Search for the cell housing the specified text and yield its [X, Y] center coordinate. 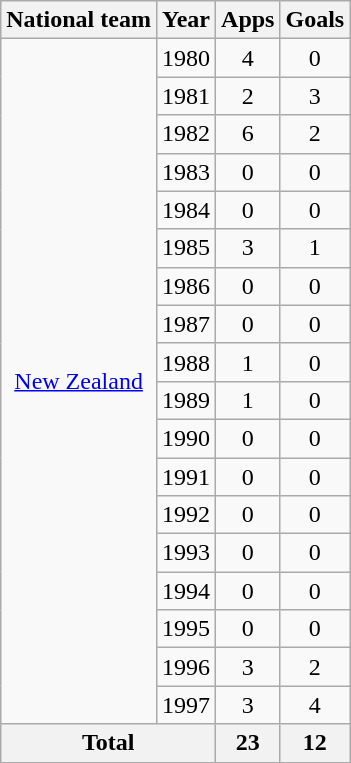
1985 [186, 248]
1984 [186, 210]
Apps [248, 20]
1990 [186, 438]
1982 [186, 134]
1989 [186, 400]
1986 [186, 286]
Year [186, 20]
1991 [186, 477]
New Zealand [79, 382]
1987 [186, 324]
6 [248, 134]
1994 [186, 591]
23 [248, 743]
1997 [186, 705]
1992 [186, 515]
1993 [186, 553]
1996 [186, 667]
Total [108, 743]
1988 [186, 362]
12 [315, 743]
1995 [186, 629]
Goals [315, 20]
1981 [186, 96]
1980 [186, 58]
National team [79, 20]
1983 [186, 172]
